Search for the cell housing the specified text and yield its (X, Y) center coordinate. 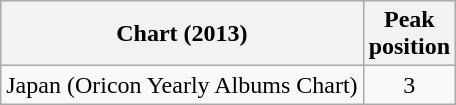
Japan (Oricon Yearly Albums Chart) (182, 85)
3 (409, 85)
Chart (2013) (182, 34)
Peakposition (409, 34)
